Identify which cell holds the provided text, then report its [X, Y] central coordinate. 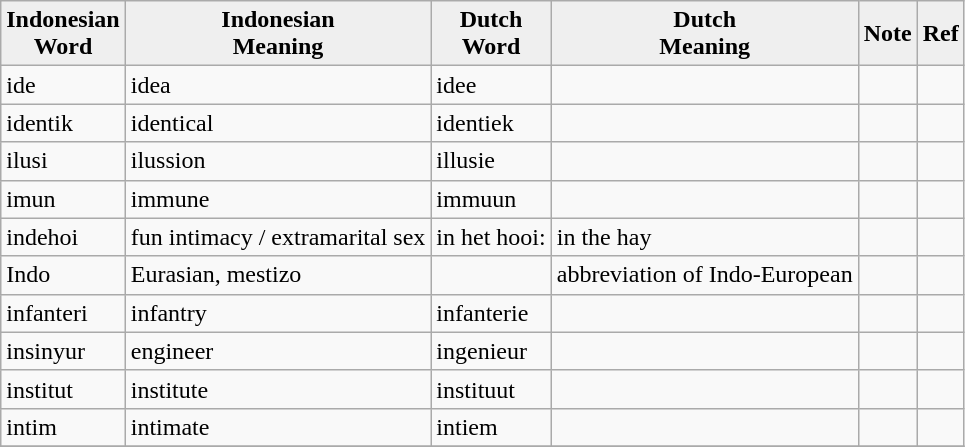
ingenieur [491, 351]
indehoi [63, 237]
abbreviation of Indo-European [704, 275]
Note [888, 34]
identiek [491, 123]
engineer [278, 351]
imun [63, 199]
intiem [491, 427]
identical [278, 123]
idea [278, 85]
ide [63, 85]
Indonesian Meaning [278, 34]
institut [63, 389]
idee [491, 85]
infantry [278, 313]
in het hooi: [491, 237]
instituut [491, 389]
Ref [940, 34]
insinyur [63, 351]
Indo [63, 275]
Dutch Meaning [704, 34]
institute [278, 389]
immuun [491, 199]
ilussion [278, 161]
Dutch Word [491, 34]
illusie [491, 161]
Indonesian Word [63, 34]
infanteri [63, 313]
fun intimacy / extramarital sex [278, 237]
intimate [278, 427]
infanterie [491, 313]
ilusi [63, 161]
identik [63, 123]
immune [278, 199]
intim [63, 427]
in the hay [704, 237]
Eurasian, mestizo [278, 275]
